From the cell containing the given text, extract its center point as [X, Y] coordinate. 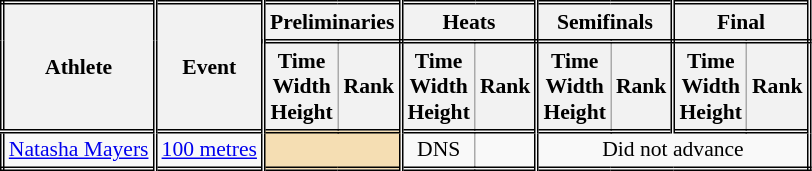
Natasha Mayers [78, 150]
Event [209, 67]
Preliminaries [332, 22]
100 metres [209, 150]
Athlete [78, 67]
Heats [469, 22]
Semifinals [605, 22]
DNS [438, 150]
Final [741, 22]
Did not advance [673, 150]
